Locate the cell with the specified text and output its (x, y) center coordinate. 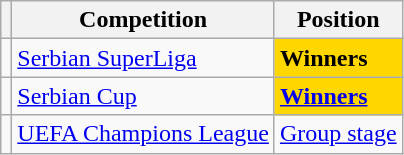
Position (338, 20)
Group stage (338, 134)
Competition (144, 20)
Serbian Cup (144, 96)
Serbian SuperLiga (144, 58)
UEFA Champions League (144, 134)
